Output the (X, Y) coordinate of the center of the cell containing the given text.  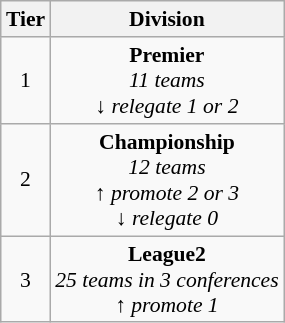
1 (26, 80)
Division (167, 19)
2 (26, 180)
Premier11 teams↓ relegate 1 or 2 (167, 80)
Tier (26, 19)
League225 teams in 3 conferences↑ promote 1 (167, 280)
Championship12 teams↑ promote 2 or 3↓ relegate 0 (167, 180)
3 (26, 280)
